Capture the cell that displays the provided text and extract its [X, Y] central coordinate. 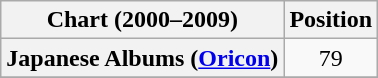
Japanese Albums (Oricon) [142, 58]
Chart (2000–2009) [142, 20]
Position [331, 20]
79 [331, 58]
